Detect which cell encompasses the target text, then output its (X, Y) center coordinate. 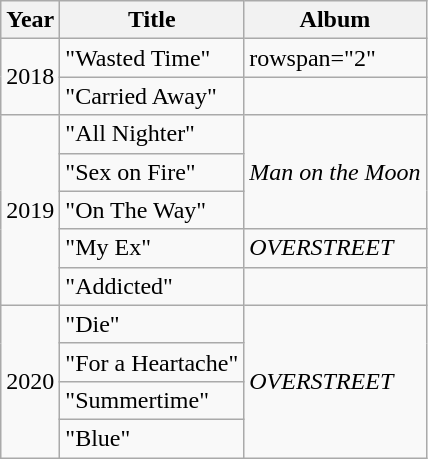
2018 (30, 77)
"Die" (152, 324)
"For a Heartache" (152, 362)
"All Nighter" (152, 134)
2019 (30, 210)
"My Ex" (152, 248)
"Sex on Fire" (152, 172)
Man on the Moon (335, 172)
2020 (30, 381)
"Wasted Time" (152, 58)
"On The Way" (152, 210)
"Summertime" (152, 400)
"Addicted" (152, 286)
Year (30, 20)
"Blue" (152, 438)
rowspan="2" (335, 58)
"Carried Away" (152, 96)
Title (152, 20)
Album (335, 20)
